Scan for the cell matching the given text and deliver its [X, Y] coordinate at center. 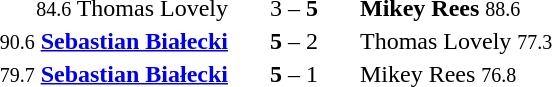
5 – 2 [294, 41]
